Provide the [X, Y] coordinate of the cell's center where the given text is located.  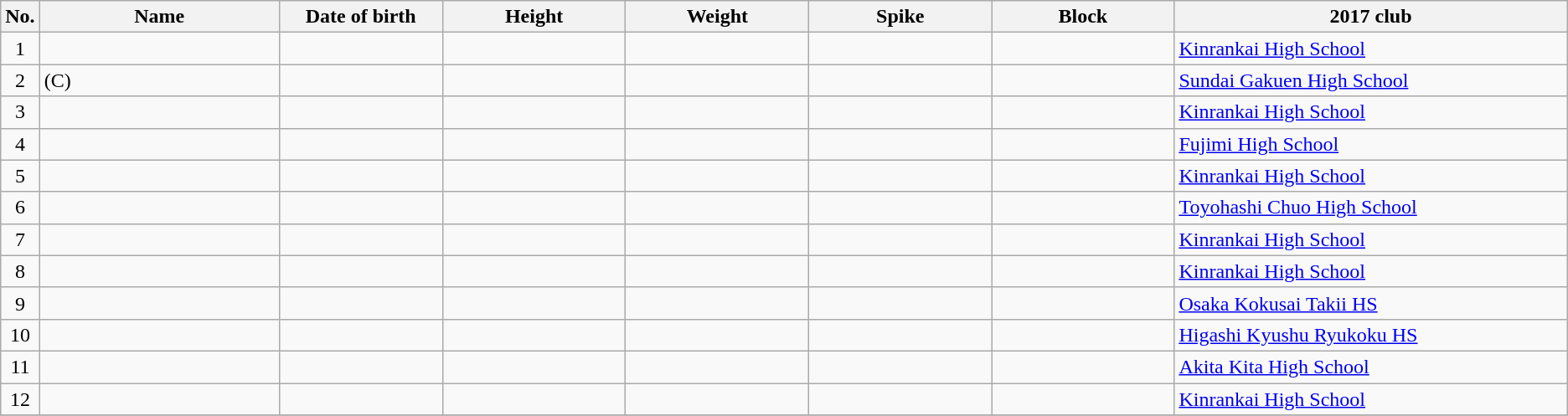
Higashi Kyushu Ryukoku HS [1370, 335]
8 [20, 271]
11 [20, 367]
Height [534, 17]
Akita Kita High School [1370, 367]
7 [20, 239]
2017 club [1370, 17]
2 [20, 80]
Osaka Kokusai Takii HS [1370, 303]
Block [1083, 17]
Name [159, 17]
No. [20, 17]
5 [20, 176]
1 [20, 49]
Toyohashi Chuo High School [1370, 208]
Date of birth [360, 17]
12 [20, 399]
Weight [717, 17]
4 [20, 144]
Fujimi High School [1370, 144]
3 [20, 112]
Spike [900, 17]
9 [20, 303]
(C) [159, 80]
6 [20, 208]
10 [20, 335]
Sundai Gakuen High School [1370, 80]
